Extract the [X, Y] coordinate from the center of the cell holding the provided text.  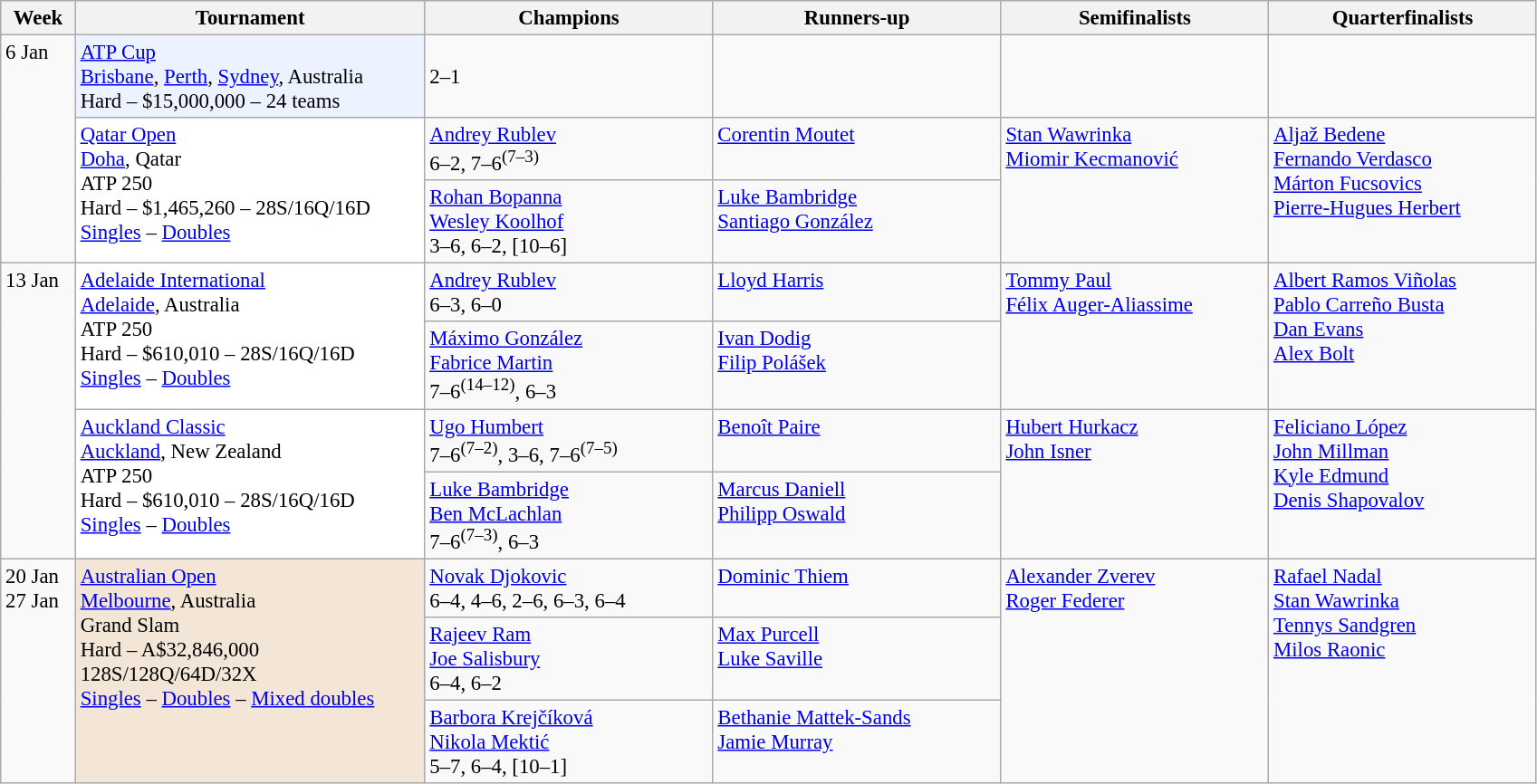
Dominic Thiem [857, 588]
ATP Cup Brisbane, Perth, Sydney, AustraliaHard – $15,000,000 – 24 teams [250, 77]
Tournament [250, 18]
Novak Djokovic6–4, 4–6, 2–6, 6–3, 6–4 [569, 588]
Ivan Dodig Filip Polášek [857, 366]
Lloyd Harris [857, 293]
2–1 [569, 77]
Hubert Hurkacz John Isner [1135, 483]
Andrey Rublev6–3, 6–0 [569, 293]
20 Jan27 Jan [38, 671]
Stan Wawrinka Miomir Kecmanović [1135, 190]
Champions [569, 18]
Luke Bambridge Ben McLachlan7–6(7–3), 6–3 [569, 515]
13 Jan [38, 411]
Auckland Classic Auckland, New ZealandATP 250Hard – $610,010 – 28S/16Q/16DSingles – Doubles [250, 483]
Max Purcell Luke Saville [857, 659]
Marcus Daniell Philipp Oswald [857, 515]
6 Jan [38, 149]
Corentin Moutet [857, 148]
Rohan Bopanna Wesley Koolhof3–6, 6–2, [10–6] [569, 222]
Luke Bambridge Santiago González [857, 222]
Aljaž Bedene Fernando Verdasco Márton Fucsovics Pierre-Hugues Herbert [1403, 190]
Semifinalists [1135, 18]
Tommy Paul Félix Auger-Aliassime [1135, 337]
Bethanie Mattek-Sands Jamie Murray [857, 741]
Benoît Paire [857, 440]
Andrey Rublev6–2, 7–6(7–3) [569, 148]
Quarterfinalists [1403, 18]
Ugo Humbert7–6(7–2), 3–6, 7–6(7–5) [569, 440]
Australian Open Melbourne, AustraliaGrand SlamHard – A$32,846,000128S/128Q/64D/32XSingles – Doubles – Mixed doubles [250, 671]
Barbora Krejčíková Nikola Mektić 5–7, 6–4, [10–1] [569, 741]
Alexander Zverev Roger Federer [1135, 671]
Week [38, 18]
Rafael Nadal Stan Wawrinka Tennys Sandgren Milos Raonic [1403, 671]
Feliciano López John Millman Kyle Edmund Denis Shapovalov [1403, 483]
Albert Ramos Viñolas Pablo Carreño Busta Dan Evans Alex Bolt [1403, 337]
Máximo González Fabrice Martin7–6(14–12), 6–3 [569, 366]
Adelaide International Adelaide, AustraliaATP 250Hard – $610,010 – 28S/16Q/16DSingles – Doubles [250, 337]
Rajeev Ram Joe Salisbury 6–4, 6–2 [569, 659]
Runners-up [857, 18]
Qatar Open Doha, QatarATP 250Hard – $1,465,260 – 28S/16Q/16DSingles – Doubles [250, 190]
